Output the [x, y] coordinate of the center of the cell containing the given text.  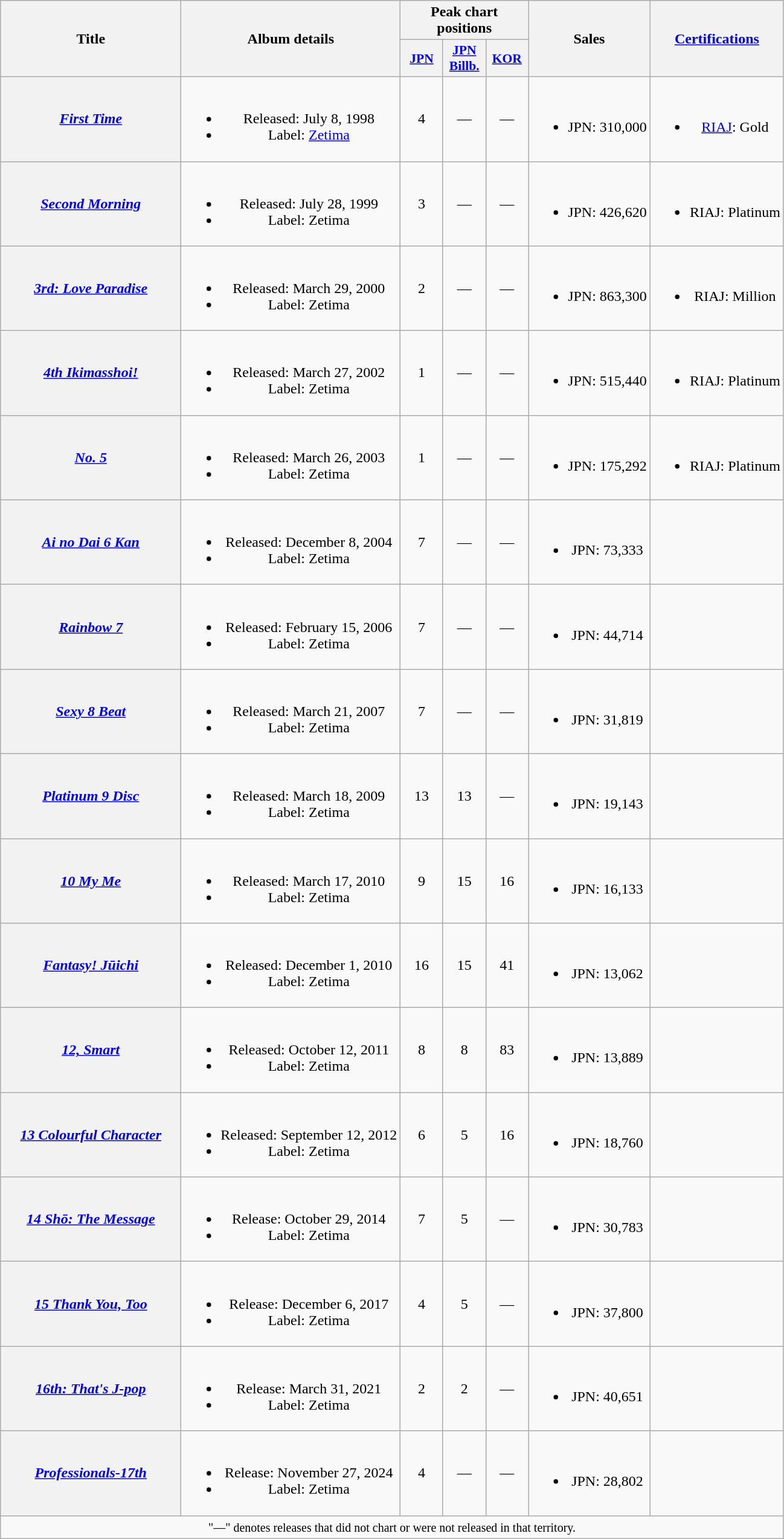
Sexy 8 Beat [91, 711]
Released: March 26, 2003Label: Zetima [291, 457]
Released: December 1, 2010Label: Zetima [291, 966]
Released: February 15, 2006Label: Zetima [291, 627]
JPN: 175,292 [590, 457]
3rd: Love Paradise [91, 288]
3 [422, 204]
JPN: 310,000 [590, 119]
13 Colourful Character [91, 1135]
9 [422, 881]
Platinum 9 Disc [91, 796]
Certifications [716, 39]
JPN: 426,620 [590, 204]
Sales [590, 39]
15 Thank You, Too [91, 1304]
83 [507, 1050]
Released: July 8, 1998Label: Zetima [291, 119]
JPN: 37,800 [590, 1304]
Released: October 12, 2011Label: Zetima [291, 1050]
No. 5 [91, 457]
Release: October 29, 2014Label: Zetima [291, 1219]
Fantasy! Jūichi [91, 966]
JPN [422, 58]
41 [507, 966]
Released: March 29, 2000Label: Zetima [291, 288]
Professionals-17th [91, 1473]
JPN: 31,819 [590, 711]
KOR [507, 58]
JPN: 28,802 [590, 1473]
Released: March 17, 2010Label: Zetima [291, 881]
Released: March 27, 2002Label: Zetima [291, 373]
Ai no Dai 6 Kan [91, 542]
Release: March 31, 2021Label: Zetima [291, 1389]
Title [91, 39]
JPN: 13,889 [590, 1050]
RIAJ: Gold [716, 119]
Released: March 21, 2007Label: Zetima [291, 711]
16th: That's J-pop [91, 1389]
Release: November 27, 2024Label: Zetima [291, 1473]
Peak chart positions [464, 21]
Released: September 12, 2012Label: Zetima [291, 1135]
JPN: 40,651 [590, 1389]
First Time [91, 119]
Released: July 28, 1999Label: Zetima [291, 204]
Released: December 8, 2004Label: Zetima [291, 542]
Release: December 6, 2017Label: Zetima [291, 1304]
JPN Billb. [464, 58]
4th Ikimasshoi! [91, 373]
12, Smart [91, 1050]
JPN: 515,440 [590, 373]
Rainbow 7 [91, 627]
JPN: 19,143 [590, 796]
JPN: 44,714 [590, 627]
JPN: 30,783 [590, 1219]
JPN: 73,333 [590, 542]
"—" denotes releases that did not chart or were not released in that territory. [393, 1527]
Released: March 18, 2009Label: Zetima [291, 796]
JPN: 16,133 [590, 881]
JPN: 13,062 [590, 966]
JPN: 863,300 [590, 288]
14 Shō: The Message [91, 1219]
Album details [291, 39]
6 [422, 1135]
10 My Me [91, 881]
Second Morning [91, 204]
JPN: 18,760 [590, 1135]
RIAJ: Million [716, 288]
